Search for the cell housing the specified text and yield its [X, Y] center coordinate. 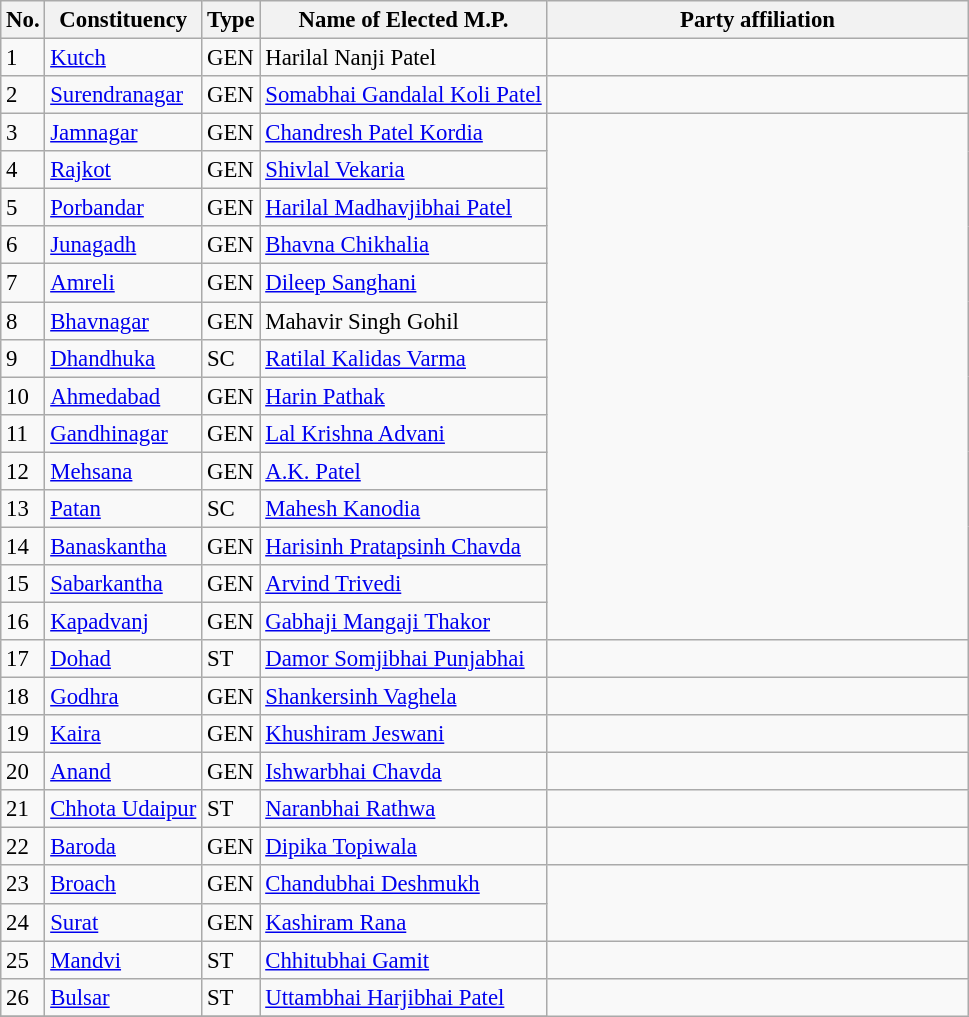
2 [23, 95]
Jamnagar [124, 133]
Mandvi [124, 960]
Gabhaji Mangaji Thakor [404, 621]
Gandhinagar [124, 433]
A.K. Patel [404, 471]
Arvind Trivedi [404, 584]
Surendranagar [124, 95]
Harisinh Pratapsinh Chavda [404, 546]
Rajkot [124, 170]
16 [23, 621]
Constituency [124, 20]
Naranbhai Rathwa [404, 809]
Chhitubhai Gamit [404, 960]
Damor Somjibhai Punjabhai [404, 659]
Patan [124, 509]
Bhavnagar [124, 321]
Harin Pathak [404, 396]
19 [23, 734]
24 [23, 922]
1 [23, 58]
Kutch [124, 58]
Chhota Udaipur [124, 809]
Mehsana [124, 471]
Party affiliation [758, 20]
Chandresh Patel Kordia [404, 133]
12 [23, 471]
Kaira [124, 734]
20 [23, 772]
13 [23, 509]
Kashiram Rana [404, 922]
Banaskantha [124, 546]
17 [23, 659]
11 [23, 433]
Harilal Nanji Patel [404, 58]
18 [23, 697]
Dipika Topiwala [404, 847]
3 [23, 133]
Surat [124, 922]
4 [23, 170]
Kapadvanj [124, 621]
21 [23, 809]
26 [23, 997]
7 [23, 283]
Amreli [124, 283]
Somabhai Gandalal Koli Patel [404, 95]
6 [23, 245]
Dileep Sanghani [404, 283]
Dohad [124, 659]
Porbandar [124, 208]
Junagadh [124, 245]
Ishwarbhai Chavda [404, 772]
Bulsar [124, 997]
14 [23, 546]
Khushiram Jeswani [404, 734]
Godhra [124, 697]
Bhavna Chikhalia [404, 245]
Dhandhuka [124, 358]
Ahmedabad [124, 396]
Baroda [124, 847]
Shankersinh Vaghela [404, 697]
9 [23, 358]
Type [231, 20]
Uttambhai Harjibhai Patel [404, 997]
Lal Krishna Advani [404, 433]
Ratilal Kalidas Varma [404, 358]
Anand [124, 772]
Chandubhai Deshmukh [404, 885]
Broach [124, 885]
10 [23, 396]
Name of Elected M.P. [404, 20]
Mahavir Singh Gohil [404, 321]
15 [23, 584]
25 [23, 960]
5 [23, 208]
Mahesh Kanodia [404, 509]
Shivlal Vekaria [404, 170]
23 [23, 885]
22 [23, 847]
Sabarkantha [124, 584]
Harilal Madhavjibhai Patel [404, 208]
8 [23, 321]
No. [23, 20]
